Scan for the cell matching the given text and deliver its [x, y] coordinate at center. 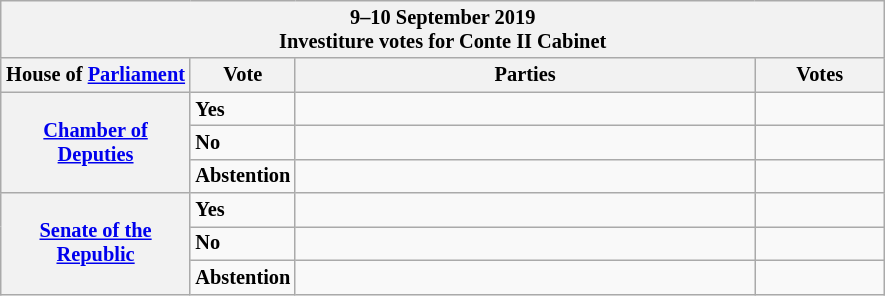
Votes [820, 75]
9–10 September 2019Investiture votes for Conte II Cabinet [443, 29]
Senate of the Republic [96, 244]
Chamber of Deputies [96, 142]
Vote [242, 75]
Parties [525, 75]
House of Parliament [96, 75]
